Search for the cell housing the specified text and yield its (X, Y) center coordinate. 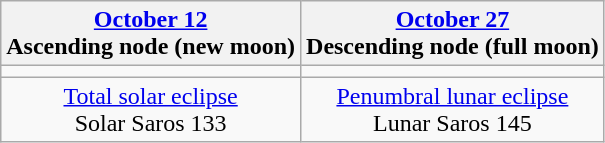
October 27Descending node (full moon) (453, 34)
Total solar eclipseSolar Saros 133 (151, 110)
Penumbral lunar eclipseLunar Saros 145 (453, 110)
October 12Ascending node (new moon) (151, 34)
